Provide the (X, Y) coordinate of the cell's center where the given text is located.  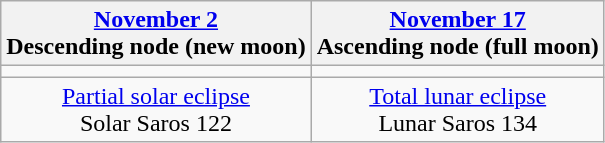
November 2Descending node (new moon) (156, 34)
Total lunar eclipseLunar Saros 134 (458, 110)
Partial solar eclipseSolar Saros 122 (156, 110)
November 17Ascending node (full moon) (458, 34)
